Scan for the cell matching the given text and deliver its [X, Y] coordinate at center. 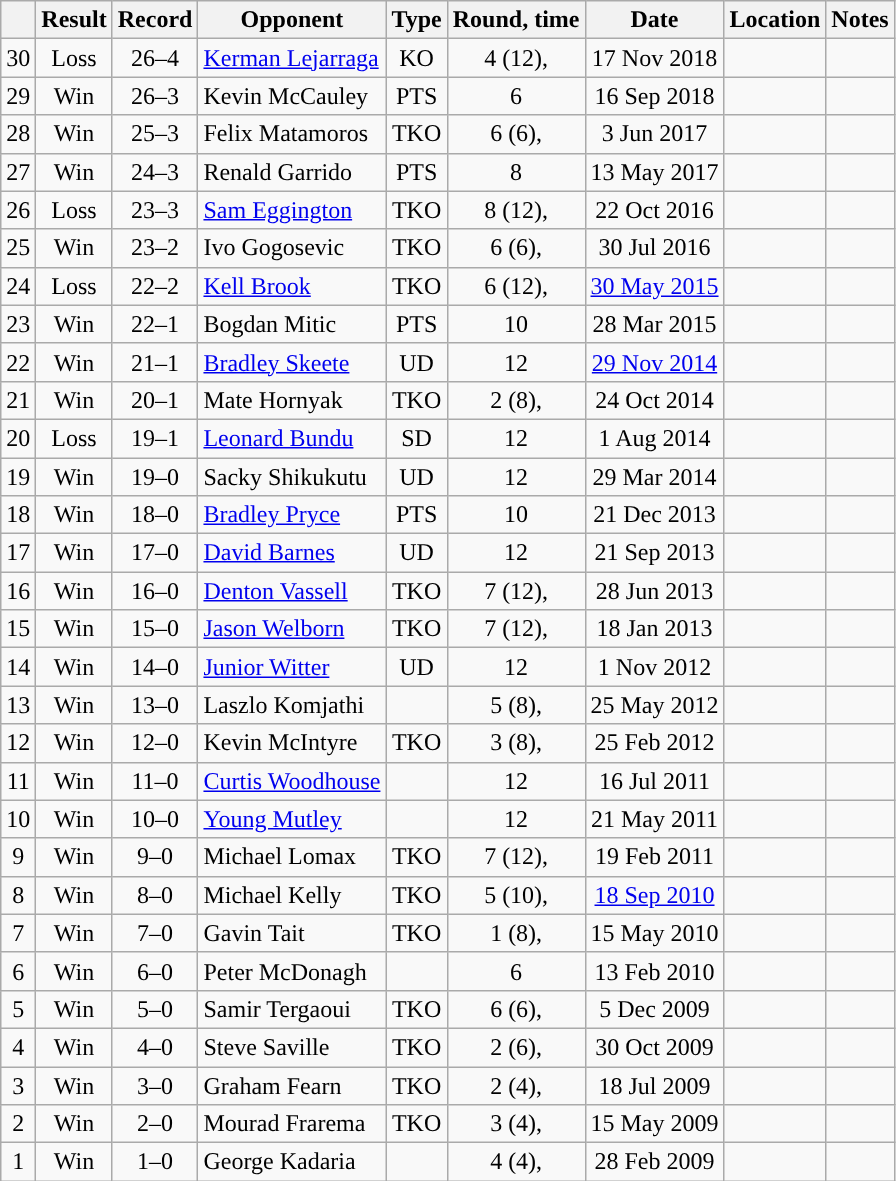
Result [74, 20]
2 (8), [516, 400]
30 May 2015 [654, 286]
Ivo Gogosevic [292, 248]
20 [18, 438]
12–0 [155, 743]
7 [18, 933]
Samir Tergaoui [292, 1009]
16 Sep 2018 [654, 96]
30 [18, 58]
29 [18, 96]
Junior Witter [292, 667]
5–0 [155, 1009]
13–0 [155, 705]
2–0 [155, 1124]
23–2 [155, 248]
6–0 [155, 971]
9 [18, 857]
29 Mar 2014 [654, 477]
24 Oct 2014 [654, 400]
17 Nov 2018 [654, 58]
6 (12), [516, 286]
14 [18, 667]
5 (8), [516, 705]
24 [18, 286]
29 Nov 2014 [654, 362]
21 Sep 2013 [654, 553]
Jason Welborn [292, 629]
28 Mar 2015 [654, 324]
18 Jan 2013 [654, 629]
KO [416, 58]
16–0 [155, 591]
Type [416, 20]
28 Jun 2013 [654, 591]
5 Dec 2009 [654, 1009]
2 (4), [516, 1085]
4–0 [155, 1047]
Peter McDonagh [292, 971]
Kell Brook [292, 286]
Round, time [516, 20]
15 May 2010 [654, 933]
1 [18, 1162]
27 [18, 172]
3 (4), [516, 1124]
3 (8), [516, 743]
Mourad Frarema [292, 1124]
10–0 [155, 819]
18–0 [155, 515]
Steve Saville [292, 1047]
7–0 [155, 933]
Renald Garrido [292, 172]
George Kadaria [292, 1162]
4 (4), [516, 1162]
16 Jul 2011 [654, 781]
Leonard Bundu [292, 438]
Bradley Skeete [292, 362]
Date [654, 20]
Denton Vassell [292, 591]
9–0 [155, 857]
2 [18, 1124]
Bogdan Mitic [292, 324]
Record [155, 20]
13 May 2017 [654, 172]
23–3 [155, 210]
Notes [860, 20]
SD [416, 438]
26–4 [155, 58]
15 May 2009 [654, 1124]
19 [18, 477]
18 Sep 2010 [654, 895]
28 Feb 2009 [654, 1162]
30 Jul 2016 [654, 248]
17–0 [155, 553]
23 [18, 324]
Bradley Pryce [292, 515]
13 [18, 705]
1–0 [155, 1162]
20–1 [155, 400]
Sam Eggington [292, 210]
19 Feb 2011 [654, 857]
19–0 [155, 477]
Mate Hornyak [292, 400]
25 May 2012 [654, 705]
15–0 [155, 629]
13 Feb 2010 [654, 971]
Sacky Shikukutu [292, 477]
Felix Matamoros [292, 134]
24–3 [155, 172]
David Barnes [292, 553]
Kerman Lejarraga [292, 58]
Laszlo Komjathi [292, 705]
25–3 [155, 134]
14–0 [155, 667]
3 Jun 2017 [654, 134]
25 [18, 248]
30 Oct 2009 [654, 1047]
3 [18, 1085]
Kevin McIntyre [292, 743]
18 [18, 515]
21 Dec 2013 [654, 515]
21–1 [155, 362]
19–1 [155, 438]
21 [18, 400]
18 Jul 2009 [654, 1085]
4 (12), [516, 58]
21 May 2011 [654, 819]
1 Nov 2012 [654, 667]
Kevin McCauley [292, 96]
Gavin Tait [292, 933]
26–3 [155, 96]
Opponent [292, 20]
8–0 [155, 895]
4 [18, 1047]
16 [18, 591]
11–0 [155, 781]
1 Aug 2014 [654, 438]
Curtis Woodhouse [292, 781]
1 (8), [516, 933]
22–1 [155, 324]
8 (12), [516, 210]
22 [18, 362]
3–0 [155, 1085]
22 Oct 2016 [654, 210]
28 [18, 134]
5 (10), [516, 895]
15 [18, 629]
11 [18, 781]
5 [18, 1009]
Michael Kelly [292, 895]
17 [18, 553]
Young Mutley [292, 819]
26 [18, 210]
Graham Fearn [292, 1085]
Michael Lomax [292, 857]
Location [775, 20]
25 Feb 2012 [654, 743]
2 (6), [516, 1047]
22–2 [155, 286]
